Identify which cell holds the provided text, then report its (X, Y) central coordinate. 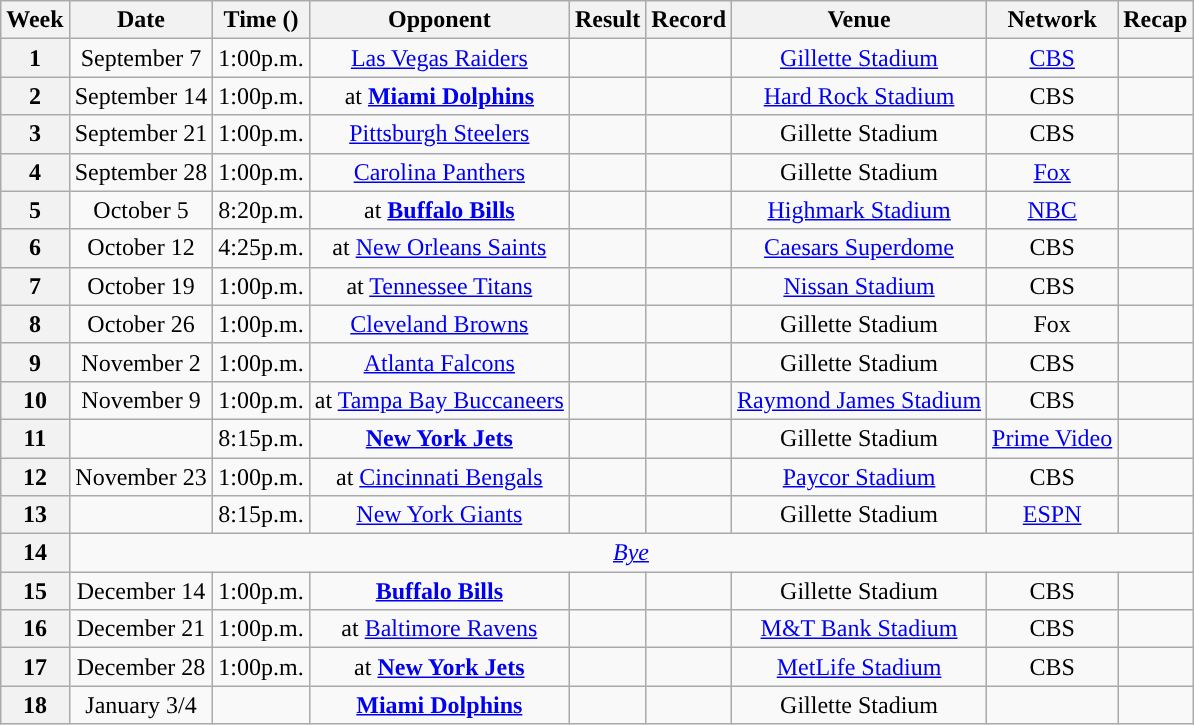
13 (35, 515)
September 7 (141, 58)
Paycor Stadium (860, 477)
Miami Dolphins (439, 705)
at Baltimore Ravens (439, 629)
September 28 (141, 172)
11 (35, 438)
Las Vegas Raiders (439, 58)
Bye (631, 553)
October 5 (141, 210)
at Cincinnati Bengals (439, 477)
New York Jets (439, 438)
Highmark Stadium (860, 210)
15 (35, 591)
Buffalo Bills (439, 591)
Hard Rock Stadium (860, 96)
2 (35, 96)
at New Orleans Saints (439, 248)
Record (689, 20)
November 23 (141, 477)
November 9 (141, 400)
at Buffalo Bills (439, 210)
Prime Video (1052, 438)
Result (607, 20)
October 26 (141, 324)
September 14 (141, 96)
9 (35, 362)
10 (35, 400)
January 3/4 (141, 705)
7 (35, 286)
8:20p.m. (261, 210)
Week (35, 20)
6 (35, 248)
4 (35, 172)
at Tennessee Titans (439, 286)
16 (35, 629)
Nissan Stadium (860, 286)
Carolina Panthers (439, 172)
Cleveland Browns (439, 324)
October 19 (141, 286)
Pittsburgh Steelers (439, 134)
18 (35, 705)
8 (35, 324)
Venue (860, 20)
Time () (261, 20)
Caesars Superdome (860, 248)
December 21 (141, 629)
New York Giants (439, 515)
at Miami Dolphins (439, 96)
NBC (1052, 210)
1 (35, 58)
Recap (1156, 20)
December 14 (141, 591)
3 (35, 134)
M&T Bank Stadium (860, 629)
December 28 (141, 667)
17 (35, 667)
Date (141, 20)
5 (35, 210)
September 21 (141, 134)
Atlanta Falcons (439, 362)
Opponent (439, 20)
ESPN (1052, 515)
12 (35, 477)
at Tampa Bay Buccaneers (439, 400)
14 (35, 553)
Network (1052, 20)
Raymond James Stadium (860, 400)
November 2 (141, 362)
at New York Jets (439, 667)
MetLife Stadium (860, 667)
4:25p.m. (261, 248)
October 12 (141, 248)
